Detect which cell encompasses the target text, then output its (x, y) center coordinate. 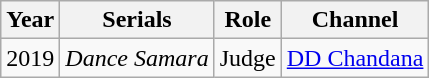
DD Chandana (355, 58)
Judge (248, 58)
Role (248, 20)
Year (30, 20)
Dance Samara (137, 58)
Channel (355, 20)
2019 (30, 58)
Serials (137, 20)
